Return [x, y] of the center of cell containing provided text 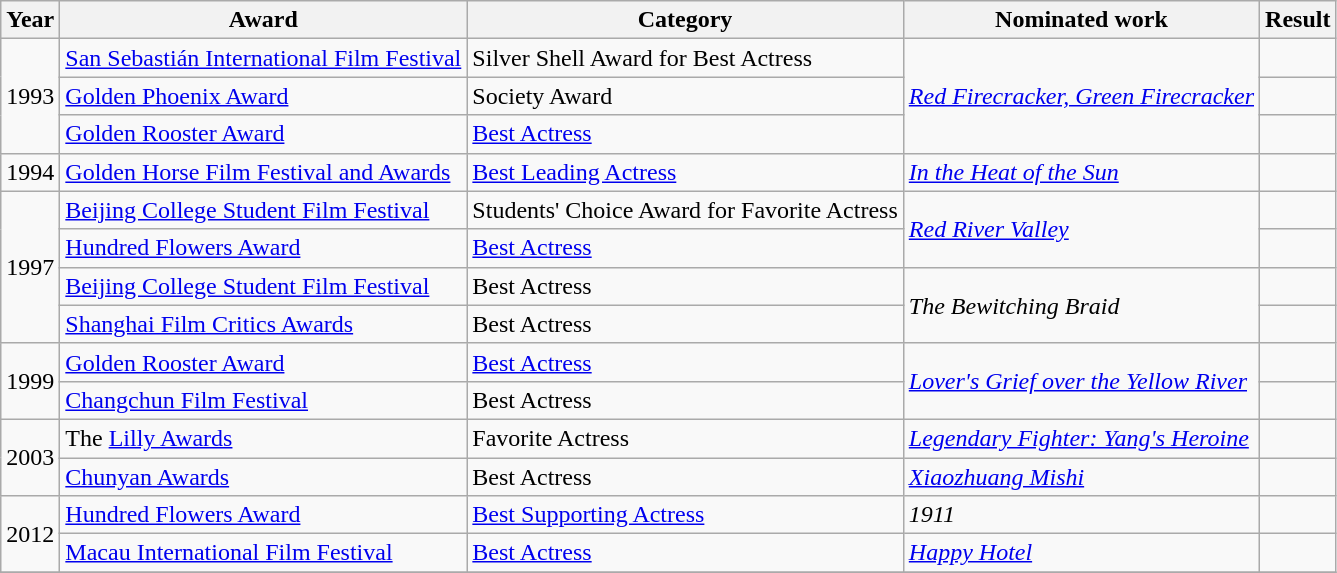
1997 [30, 267]
Shanghai Film Critics Awards [264, 324]
The Lilly Awards [264, 438]
Result [1298, 20]
1911 [1081, 515]
Macau International Film Festival [264, 553]
Golden Horse Film Festival and Awards [264, 172]
2012 [30, 534]
Red Firecracker, Green Firecracker [1081, 96]
1999 [30, 381]
Favorite Actress [685, 438]
Year [30, 20]
Xiaozhuang Mishi [1081, 477]
Silver Shell Award for Best Actress [685, 58]
1993 [30, 96]
San Sebastián International Film Festival [264, 58]
Happy Hotel [1081, 553]
Changchun Film Festival [264, 400]
Best Leading Actress [685, 172]
Legendary Fighter: Yang's Heroine [1081, 438]
Best Supporting Actress [685, 515]
1994 [30, 172]
2003 [30, 457]
The Bewitching Braid [1081, 305]
Award [264, 20]
Lover's Grief over the Yellow River [1081, 381]
Students' Choice Award for Favorite Actress [685, 210]
Category [685, 20]
Red River Valley [1081, 229]
Chunyan Awards [264, 477]
In the Heat of the Sun [1081, 172]
Society Award [685, 96]
Golden Phoenix Award [264, 96]
Nominated work [1081, 20]
